Determine the [X, Y] coordinate at the center of the cell enclosing the given text.  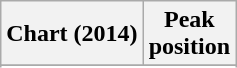
Peakposition [189, 34]
Chart (2014) [72, 34]
